Pinpoint the cell where the given text exists, returning its [X, Y] midpoint coordinate. 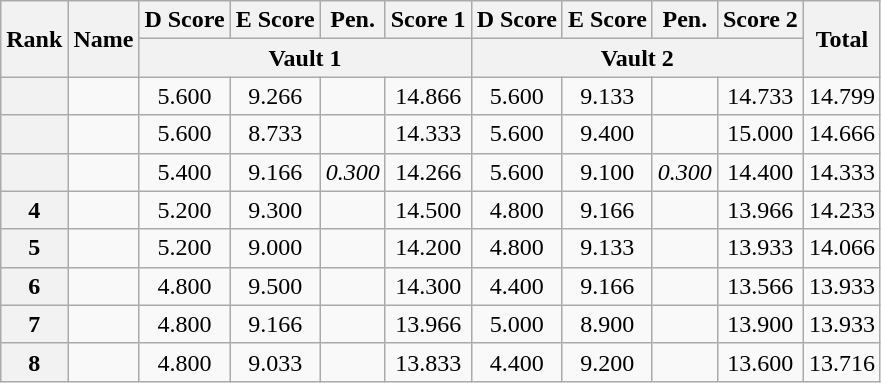
Score 2 [760, 20]
Rank [34, 39]
13.900 [760, 324]
13.600 [760, 362]
9.033 [275, 362]
14.300 [428, 286]
9.200 [607, 362]
Vault 2 [637, 58]
14.066 [842, 248]
Vault 1 [305, 58]
8 [34, 362]
9.000 [275, 248]
15.000 [760, 134]
5.400 [184, 172]
8.900 [607, 324]
7 [34, 324]
14.400 [760, 172]
13.716 [842, 362]
9.100 [607, 172]
9.400 [607, 134]
14.233 [842, 210]
9.500 [275, 286]
Name [104, 39]
Total [842, 39]
14.799 [842, 96]
13.566 [760, 286]
14.500 [428, 210]
4 [34, 210]
14.666 [842, 134]
Score 1 [428, 20]
6 [34, 286]
9.266 [275, 96]
8.733 [275, 134]
14.266 [428, 172]
14.733 [760, 96]
5 [34, 248]
9.300 [275, 210]
5.000 [516, 324]
13.833 [428, 362]
14.866 [428, 96]
14.200 [428, 248]
